Pinpoint the cell where the given text exists, returning its [X, Y] midpoint coordinate. 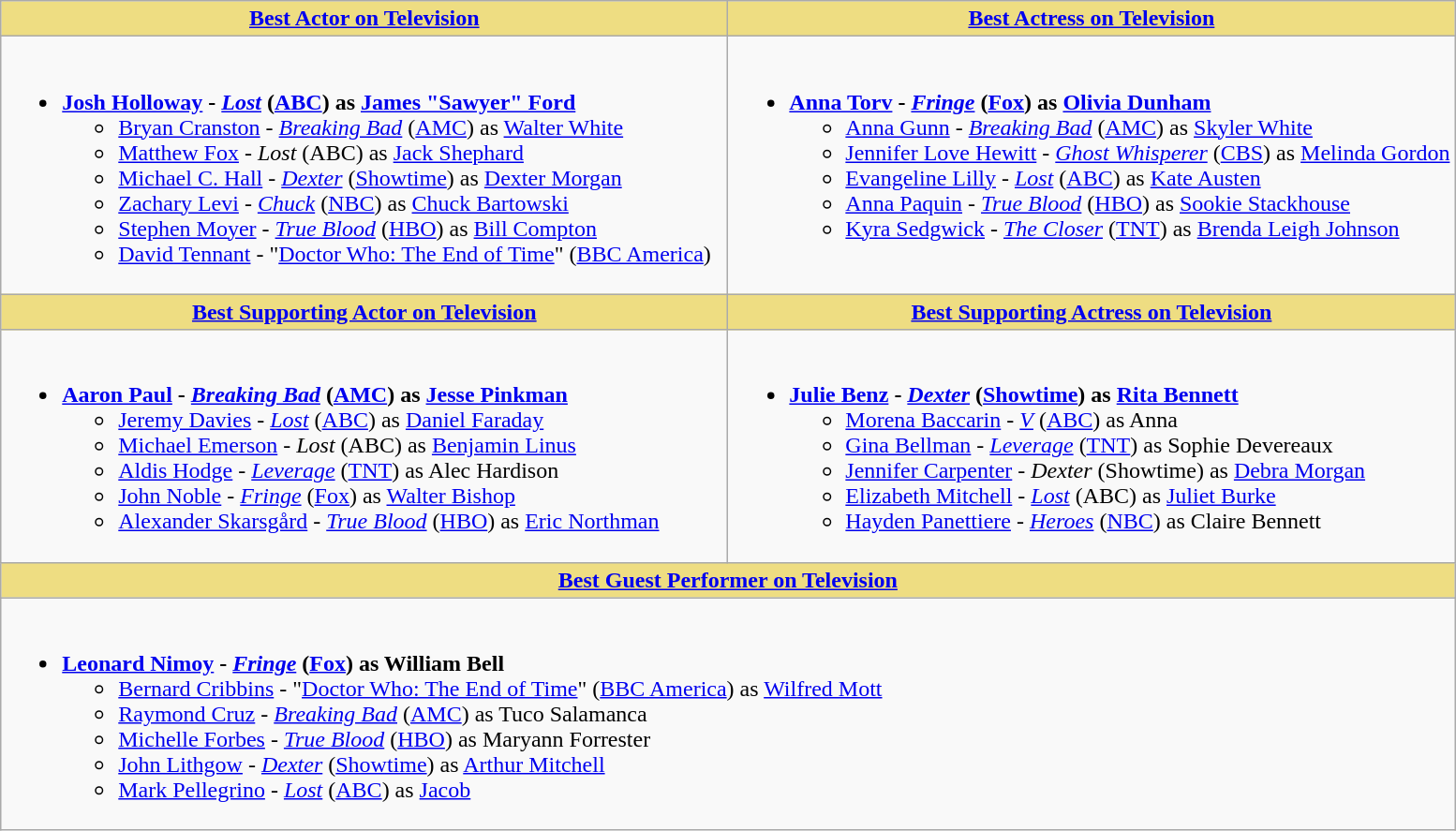
Best Actor on Television [364, 19]
Best Actress on Television [1092, 19]
Best Supporting Actress on Television [1092, 312]
Best Guest Performer on Television [728, 580]
Best Supporting Actor on Television [364, 312]
